For the text-containing cell, return its midpoint in [X, Y] coordinate format. 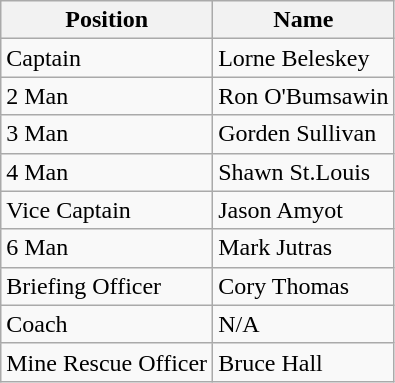
Cory Thomas [304, 286]
Mark Jutras [304, 248]
Name [304, 20]
Mine Rescue Officer [107, 362]
N/A [304, 324]
Captain [107, 58]
6 Man [107, 248]
4 Man [107, 172]
Shawn St.Louis [304, 172]
2 Man [107, 96]
Coach [107, 324]
Lorne Beleskey [304, 58]
Position [107, 20]
Vice Captain [107, 210]
Gorden Sullivan [304, 134]
3 Man [107, 134]
Bruce Hall [304, 362]
Jason Amyot [304, 210]
Ron O'Bumsawin [304, 96]
Briefing Officer [107, 286]
